Find where the given text appears and provide that cell's center as (X, Y) coordinate. 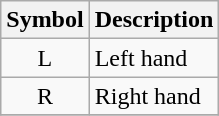
Description (154, 20)
L (45, 58)
R (45, 96)
Symbol (45, 20)
Left hand (154, 58)
Right hand (154, 96)
